Pinpoint the cell where the given text exists, returning its [x, y] midpoint coordinate. 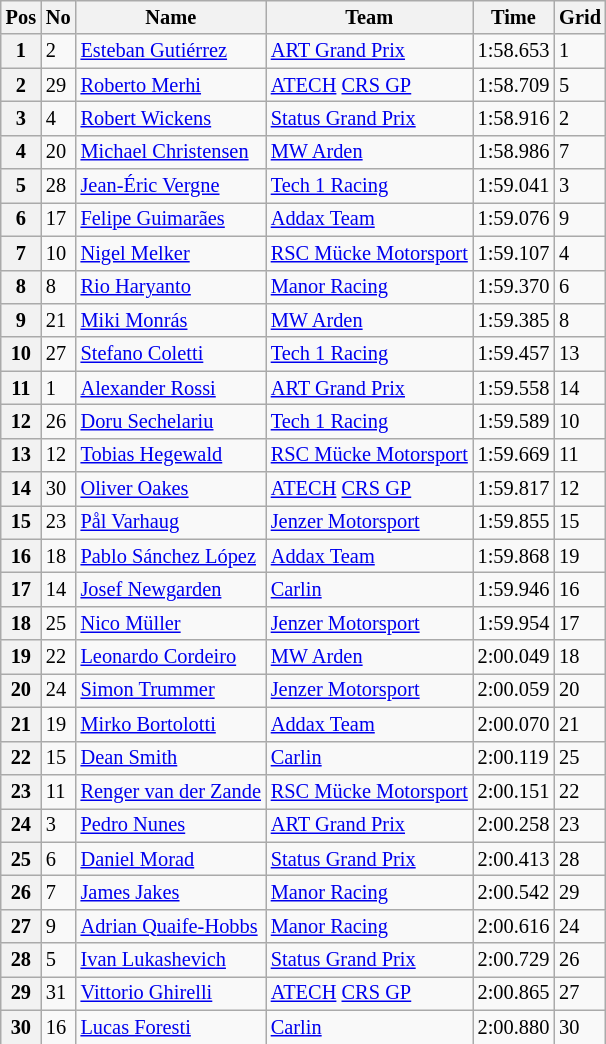
Esteban Gutiérrez [171, 51]
Lucas Foresti [171, 1027]
Michael Christensen [171, 152]
1:59.370 [514, 287]
Felipe Guimarães [171, 219]
Time [514, 17]
1:58.986 [514, 152]
Name [171, 17]
2:00.070 [514, 724]
Nigel Melker [171, 253]
1:59.669 [514, 455]
2:00.865 [514, 993]
Renger van der Zande [171, 791]
Pål Varhaug [171, 522]
1:59.868 [514, 556]
1:58.709 [514, 85]
2:00.049 [514, 657]
2:00.729 [514, 960]
Stefano Coletti [171, 354]
Mirko Bortolotti [171, 724]
Nico Müller [171, 623]
1:58.653 [514, 51]
Oliver Oakes [171, 489]
Vittorio Ghirelli [171, 993]
Adrian Quaife-Hobbs [171, 926]
1:59.946 [514, 589]
1:59.107 [514, 253]
1:59.041 [514, 186]
Jean-Éric Vergne [171, 186]
1:59.817 [514, 489]
2:00.151 [514, 791]
1:59.385 [514, 320]
Dean Smith [171, 758]
Simon Trummer [171, 690]
No [58, 17]
Miki Monrás [171, 320]
1:59.855 [514, 522]
Rio Haryanto [171, 287]
Tobias Hegewald [171, 455]
Pablo Sánchez López [171, 556]
Pedro Nunes [171, 825]
1:59.076 [514, 219]
Robert Wickens [171, 118]
Roberto Merhi [171, 85]
2:00.616 [514, 926]
Ivan Lukashevich [171, 960]
Daniel Morad [171, 859]
Josef Newgarden [171, 589]
1:59.954 [514, 623]
Grid [580, 17]
Leonardo Cordeiro [171, 657]
Alexander Rossi [171, 388]
1:59.558 [514, 388]
2:00.258 [514, 825]
Pos [21, 17]
2:00.059 [514, 690]
31 [58, 993]
2:00.880 [514, 1027]
Doru Sechelariu [171, 421]
1:58.916 [514, 118]
James Jakes [171, 892]
1:59.589 [514, 421]
Team [370, 17]
2:00.542 [514, 892]
2:00.413 [514, 859]
2:00.119 [514, 758]
1:59.457 [514, 354]
